Return the (X, Y) coordinate for the center point of the cell that contains the specified text.  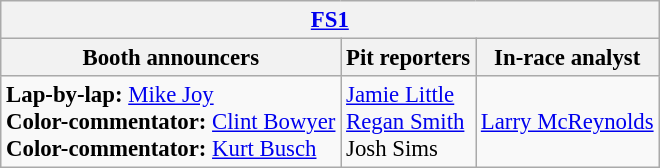
In-race analyst (568, 58)
Pit reporters (408, 58)
Jamie LittleRegan SmithJosh Sims (408, 122)
FS1 (330, 20)
Lap-by-lap: Mike JoyColor-commentator: Clint BowyerColor-commentator: Kurt Busch (171, 122)
Larry McReynolds (568, 122)
Booth announcers (171, 58)
